Extract the (x, y) coordinate from the center of the cell holding the provided text.  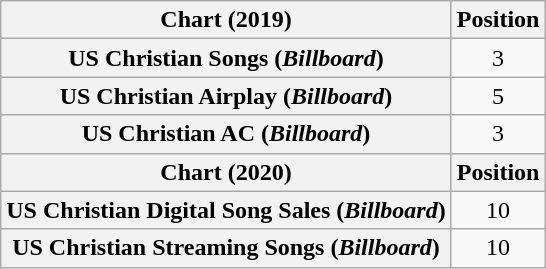
Chart (2019) (226, 20)
US Christian Streaming Songs (Billboard) (226, 248)
US Christian Airplay (Billboard) (226, 96)
US Christian AC (Billboard) (226, 134)
US Christian Songs (Billboard) (226, 58)
Chart (2020) (226, 172)
5 (498, 96)
US Christian Digital Song Sales (Billboard) (226, 210)
